Identify which cell holds the provided text, then report its [X, Y] central coordinate. 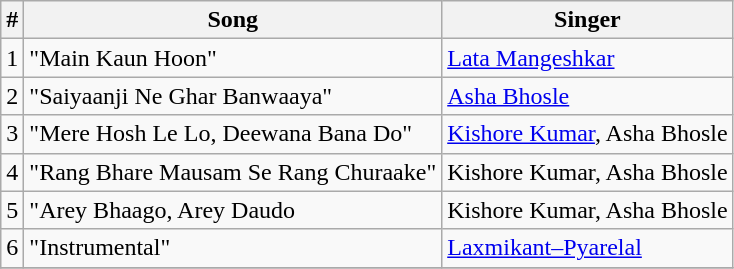
Song [233, 20]
"Saiyaanji Ne Ghar Banwaaya" [233, 96]
# [12, 20]
Asha Bhosle [588, 96]
1 [12, 58]
Laxmikant–Pyarelal [588, 248]
5 [12, 210]
"Instrumental" [233, 248]
3 [12, 134]
"Rang Bhare Mausam Se Rang Churaake" [233, 172]
Lata Mangeshkar [588, 58]
Singer [588, 20]
6 [12, 248]
2 [12, 96]
4 [12, 172]
"Arey Bhaago, Arey Daudo [233, 210]
"Main Kaun Hoon" [233, 58]
"Mere Hosh Le Lo, Deewana Bana Do" [233, 134]
